From the cell containing the given text, extract its center point as [X, Y] coordinate. 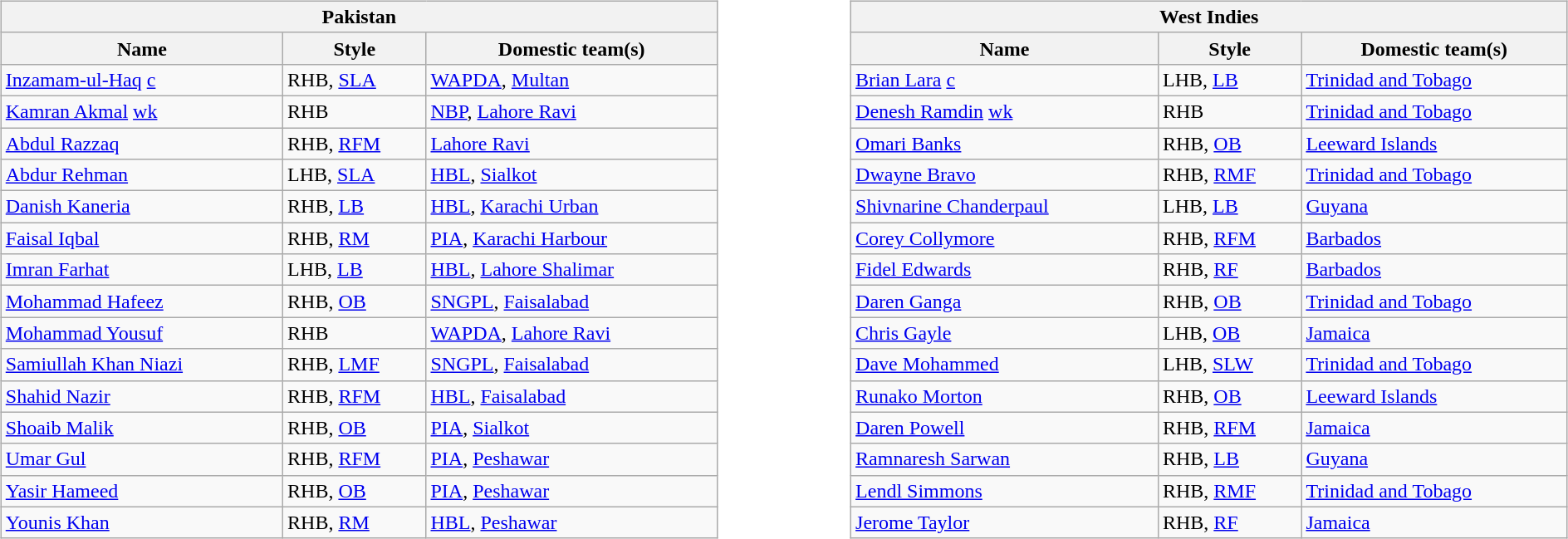
WAPDA, Multan [571, 80]
Runako Morton [1005, 396]
Faisal Iqbal [141, 238]
Inzamam-ul-Haq c [141, 80]
Fidel Edwards [1005, 270]
Dwayne Bravo [1005, 175]
NBP, Lahore Ravi [571, 111]
Kamran Akmal wk [141, 111]
Danish Kaneria [141, 207]
Brian Lara c [1005, 80]
Yasir Hameed [141, 491]
Umar Gul [141, 459]
Denesh Ramdin wk [1005, 111]
Chris Gayle [1005, 333]
LHB, OB [1229, 333]
RHB, LMF [355, 365]
Shivnarine Chanderpaul [1005, 207]
PIA, Sialkot [571, 428]
Shoaib Malik [141, 428]
West Indies [1209, 17]
Mohammad Hafeez [141, 301]
Shahid Nazir [141, 396]
Younis Khan [141, 522]
LHB, SLW [1229, 365]
RHB, SLA [355, 80]
Abdur Rehman [141, 175]
HBL, Lahore Shalimar [571, 270]
Abdul Razzaq [141, 144]
Daren Ganga [1005, 301]
Samiullah Khan Niazi [141, 365]
PIA, Karachi Harbour [571, 238]
HBL, Faisalabad [571, 396]
Corey Collymore [1005, 238]
WAPDA, Lahore Ravi [571, 333]
HBL, Peshawar [571, 522]
Jerome Taylor [1005, 522]
Mohammad Yousuf [141, 333]
HBL, Karachi Urban [571, 207]
Ramnaresh Sarwan [1005, 459]
Omari Banks [1005, 144]
Imran Farhat [141, 270]
Daren Powell [1005, 428]
LHB, SLA [355, 175]
HBL, Sialkot [571, 175]
Pakistan [359, 17]
Lendl Simmons [1005, 491]
Dave Mohammed [1005, 365]
Lahore Ravi [571, 144]
